Provide the [X, Y] coordinate of the cell's center where the given text is located.  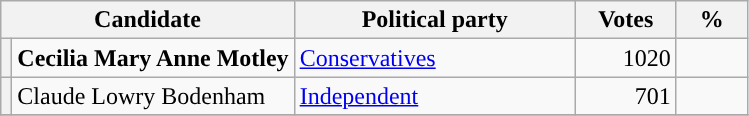
% [712, 20]
Cecilia Mary Anne Motley [153, 58]
1020 [626, 58]
Candidate [148, 20]
Independent [434, 96]
Political party [434, 20]
Conservatives [434, 58]
701 [626, 96]
Claude Lowry Bodenham [153, 96]
Votes [626, 20]
